Return the (X, Y) coordinate for the center point of the cell that contains the specified text.  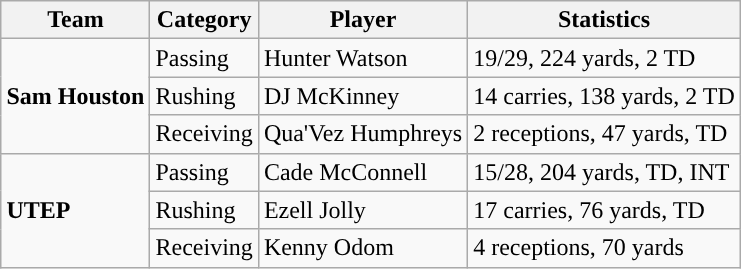
2 receptions, 47 yards, TD (604, 134)
17 carries, 76 yards, TD (604, 210)
Hunter Watson (362, 58)
UTEP (76, 210)
Statistics (604, 20)
14 carries, 138 yards, 2 TD (604, 96)
4 receptions, 70 yards (604, 248)
Cade McConnell (362, 172)
Team (76, 20)
Category (204, 20)
19/29, 224 yards, 2 TD (604, 58)
15/28, 204 yards, TD, INT (604, 172)
Sam Houston (76, 96)
Player (362, 20)
Kenny Odom (362, 248)
Qua'Vez Humphreys (362, 134)
DJ McKinney (362, 96)
Ezell Jolly (362, 210)
